Search for the cell housing the specified text and yield its [X, Y] center coordinate. 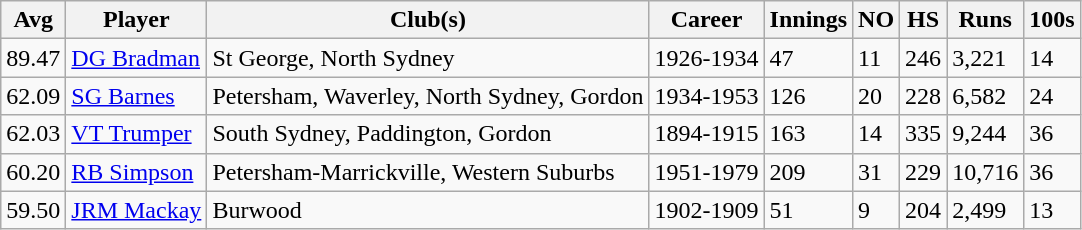
10,716 [986, 172]
1934-1953 [706, 96]
9,244 [986, 134]
1951-1979 [706, 172]
20 [876, 96]
89.47 [34, 58]
DG Bradman [136, 58]
60.20 [34, 172]
1926-1934 [706, 58]
11 [876, 58]
335 [924, 134]
204 [924, 210]
Innings [808, 20]
RB Simpson [136, 172]
163 [808, 134]
59.50 [34, 210]
Runs [986, 20]
13 [1052, 210]
St George, North Sydney [428, 58]
Player [136, 20]
Petersham-Marrickville, Western Suburbs [428, 172]
51 [808, 210]
209 [808, 172]
246 [924, 58]
SG Barnes [136, 96]
228 [924, 96]
100s [1052, 20]
Avg [34, 20]
62.09 [34, 96]
Burwood [428, 210]
Petersham, Waverley, North Sydney, Gordon [428, 96]
3,221 [986, 58]
1894-1915 [706, 134]
31 [876, 172]
2,499 [986, 210]
47 [808, 58]
1902-1909 [706, 210]
Career [706, 20]
6,582 [986, 96]
NO [876, 20]
9 [876, 210]
Club(s) [428, 20]
126 [808, 96]
South Sydney, Paddington, Gordon [428, 134]
62.03 [34, 134]
JRM Mackay [136, 210]
24 [1052, 96]
229 [924, 172]
HS [924, 20]
VT Trumper [136, 134]
